Find where the given text appears and provide that cell's center as [X, Y] coordinate. 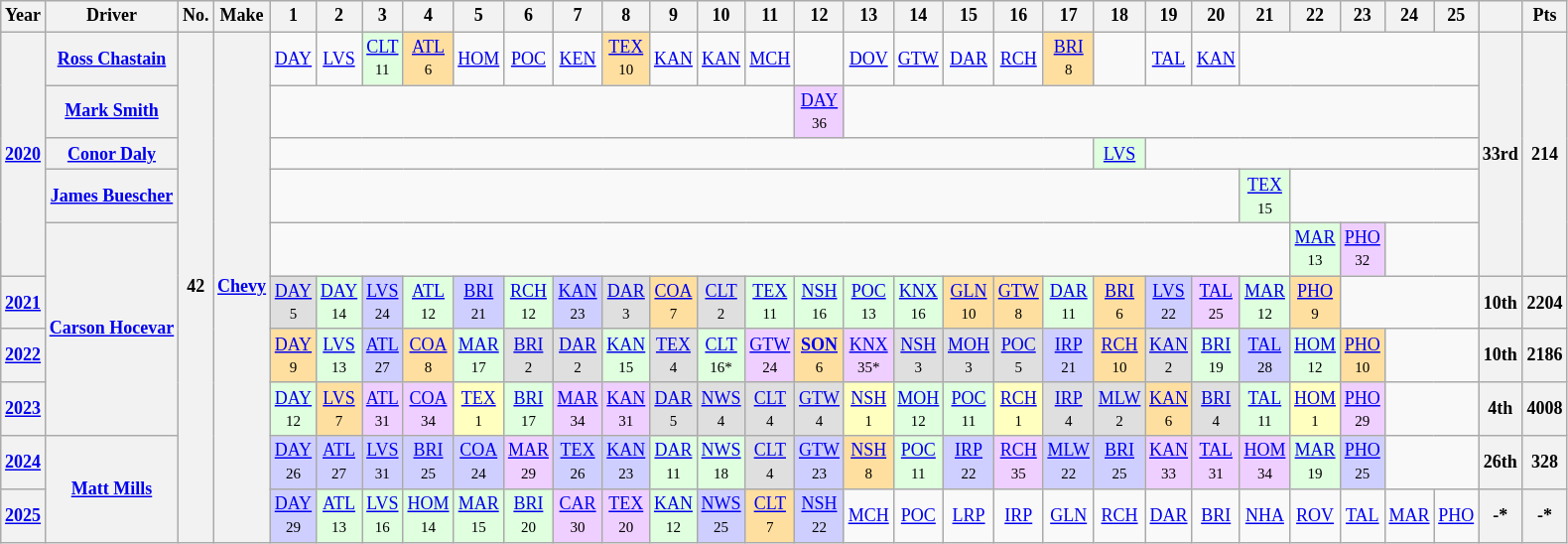
DAY36 [820, 112]
DAY26 [293, 463]
2204 [1544, 303]
NWS25 [720, 515]
NWS18 [720, 463]
Make [242, 16]
KAN33 [1169, 463]
ATL31 [382, 409]
2025 [24, 515]
ATL6 [429, 59]
DOV [868, 59]
TEX10 [626, 59]
33rd [1501, 154]
MAR29 [529, 463]
GTW4 [820, 409]
DAR3 [626, 303]
15 [969, 16]
GLN [1068, 515]
BRI [1216, 515]
NSH3 [919, 355]
MOH3 [969, 355]
HOM [478, 59]
4th [1501, 409]
NSH16 [820, 303]
DAY9 [293, 355]
KAN6 [1169, 409]
ROV [1316, 515]
MLW2 [1119, 409]
LVS24 [382, 303]
DAY5 [293, 303]
DAY12 [293, 409]
Pts [1544, 16]
LVS7 [338, 409]
MAR17 [478, 355]
TAL11 [1264, 409]
TEX20 [626, 515]
20 [1216, 16]
RCH1 [1018, 409]
BRI2 [529, 355]
Year [24, 16]
Matt Mills [111, 488]
CLT2 [720, 303]
PHO29 [1362, 409]
5 [478, 16]
12 [820, 16]
KNX16 [919, 303]
TAL25 [1216, 303]
328 [1544, 463]
10 [720, 16]
2022 [24, 355]
KNX35* [868, 355]
MAR19 [1316, 463]
BRI8 [1068, 59]
CLT7 [770, 515]
LVS16 [382, 515]
COA34 [429, 409]
HOM14 [429, 515]
DAY14 [338, 303]
PHO9 [1316, 303]
POC13 [868, 303]
14 [919, 16]
KEN [578, 59]
TAL31 [1216, 463]
2021 [24, 303]
Ross Chastain [111, 59]
BRI19 [1216, 355]
BRI6 [1119, 303]
DAY29 [293, 515]
19 [1169, 16]
42 [196, 287]
4008 [1544, 409]
TEX1 [478, 409]
TEX4 [674, 355]
TEX11 [770, 303]
Chevy [242, 287]
IRP [1018, 515]
6 [529, 16]
22 [1316, 16]
GTW [919, 59]
MOH12 [919, 409]
NWS4 [720, 409]
HOM1 [1316, 409]
IRP22 [969, 463]
NSH8 [868, 463]
COA7 [674, 303]
1 [293, 16]
ATL13 [338, 515]
TEX26 [578, 463]
DAR2 [578, 355]
LVS22 [1169, 303]
2186 [1544, 355]
HOM12 [1316, 355]
James Buescher [111, 196]
CAR30 [578, 515]
13 [868, 16]
17 [1068, 16]
LVS31 [382, 463]
MAR12 [1264, 303]
BRI20 [529, 515]
8 [626, 16]
9 [674, 16]
BRI4 [1216, 409]
RCH12 [529, 303]
214 [1544, 154]
2024 [24, 463]
No. [196, 16]
IRP4 [1068, 409]
Conor Daly [111, 153]
CLT11 [382, 59]
4 [429, 16]
PHO [1457, 515]
NSH1 [868, 409]
ATL12 [429, 303]
21 [1264, 16]
KAN31 [626, 409]
RCH35 [1018, 463]
2020 [24, 154]
2 [338, 16]
NSH22 [820, 515]
PHO25 [1362, 463]
GTW8 [1018, 303]
MAR13 [1316, 249]
KAN2 [1169, 355]
25 [1457, 16]
16 [1018, 16]
Carson Hocevar [111, 330]
MLW22 [1068, 463]
GTW23 [820, 463]
CLT16* [720, 355]
11 [770, 16]
HOM34 [1264, 463]
POC5 [1018, 355]
MAR15 [478, 515]
GLN10 [969, 303]
NHA [1264, 515]
TAL28 [1264, 355]
18 [1119, 16]
26th [1501, 463]
BRI21 [478, 303]
Driver [111, 16]
7 [578, 16]
KAN15 [626, 355]
24 [1409, 16]
TEX15 [1264, 196]
COA24 [478, 463]
MAR [1409, 515]
LVS13 [338, 355]
DAY [293, 59]
IRP21 [1068, 355]
SON6 [820, 355]
KAN 12 [674, 515]
23 [1362, 16]
DAR5 [674, 409]
COA8 [429, 355]
PHO10 [1362, 355]
2023 [24, 409]
3 [382, 16]
RCH10 [1119, 355]
PHO32 [1362, 249]
BRI17 [529, 409]
Mark Smith [111, 112]
GTW24 [770, 355]
MAR34 [578, 409]
LRP [969, 515]
